For the text-containing cell, return its midpoint in [X, Y] coordinate format. 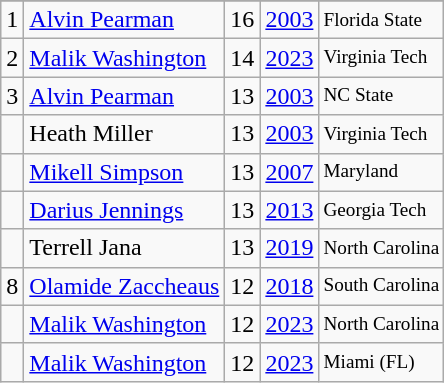
2007 [290, 172]
NC State [382, 96]
South Carolina [382, 286]
Georgia Tech [382, 210]
2019 [290, 248]
14 [242, 58]
Darius Jennings [124, 210]
2018 [290, 286]
1 [12, 20]
Maryland [382, 172]
3 [12, 96]
8 [12, 286]
Olamide Zaccheaus [124, 286]
Terrell Jana [124, 248]
2013 [290, 210]
Heath Miller [124, 134]
16 [242, 20]
Mikell Simpson [124, 172]
Miami (FL) [382, 362]
Florida State [382, 20]
2 [12, 58]
